Detect which cell encompasses the target text, then output its (x, y) center coordinate. 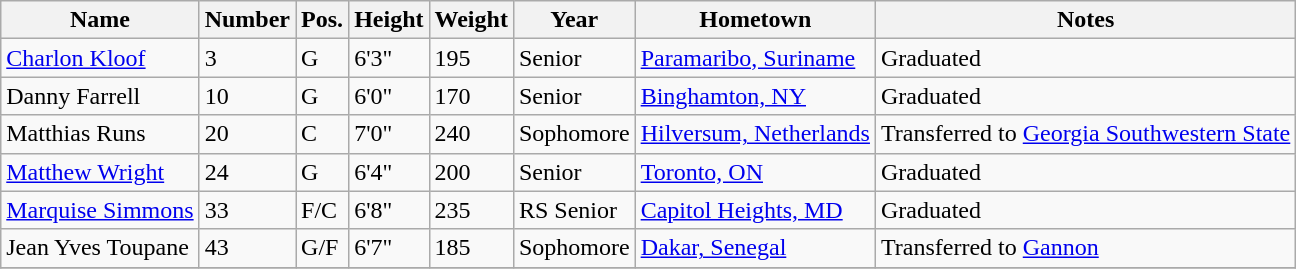
Pos. (322, 20)
195 (471, 58)
Hometown (755, 20)
Year (574, 20)
24 (247, 172)
Matthew Wright (100, 172)
6'8" (389, 210)
6'7" (389, 248)
Marquise Simmons (100, 210)
Transferred to Gannon (1085, 248)
F/C (322, 210)
Capitol Heights, MD (755, 210)
33 (247, 210)
Hilversum, Netherlands (755, 134)
240 (471, 134)
Notes (1085, 20)
200 (471, 172)
170 (471, 96)
Matthias Runs (100, 134)
20 (247, 134)
6'4" (389, 172)
3 (247, 58)
Number (247, 20)
C (322, 134)
Dakar, Senegal (755, 248)
7'0" (389, 134)
Name (100, 20)
6'0" (389, 96)
Binghamton, NY (755, 96)
Weight (471, 20)
Paramaribo, Suriname (755, 58)
RS Senior (574, 210)
Jean Yves Toupane (100, 248)
185 (471, 248)
Transferred to Georgia Southwestern State (1085, 134)
10 (247, 96)
Toronto, ON (755, 172)
235 (471, 210)
Height (389, 20)
6'3" (389, 58)
Danny Farrell (100, 96)
G/F (322, 248)
43 (247, 248)
Charlon Kloof (100, 58)
